Find where the given text appears and provide that cell's center as [X, Y] coordinate. 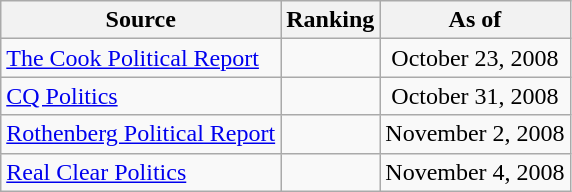
October 23, 2008 [475, 58]
Ranking [330, 20]
As of [475, 20]
November 2, 2008 [475, 134]
Real Clear Politics [141, 172]
October 31, 2008 [475, 96]
CQ Politics [141, 96]
Rothenberg Political Report [141, 134]
The Cook Political Report [141, 58]
November 4, 2008 [475, 172]
Source [141, 20]
